Output the [x, y] coordinate of the center of the cell containing the given text.  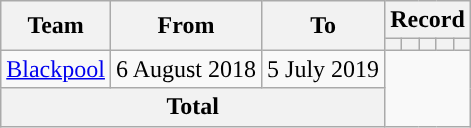
5 July 2019 [324, 69]
From [186, 26]
Blackpool [56, 69]
To [324, 26]
Team [56, 26]
Total [193, 107]
6 August 2018 [186, 69]
Record [428, 20]
